Provide the (X, Y) coordinate of the cell's center where the given text is located.  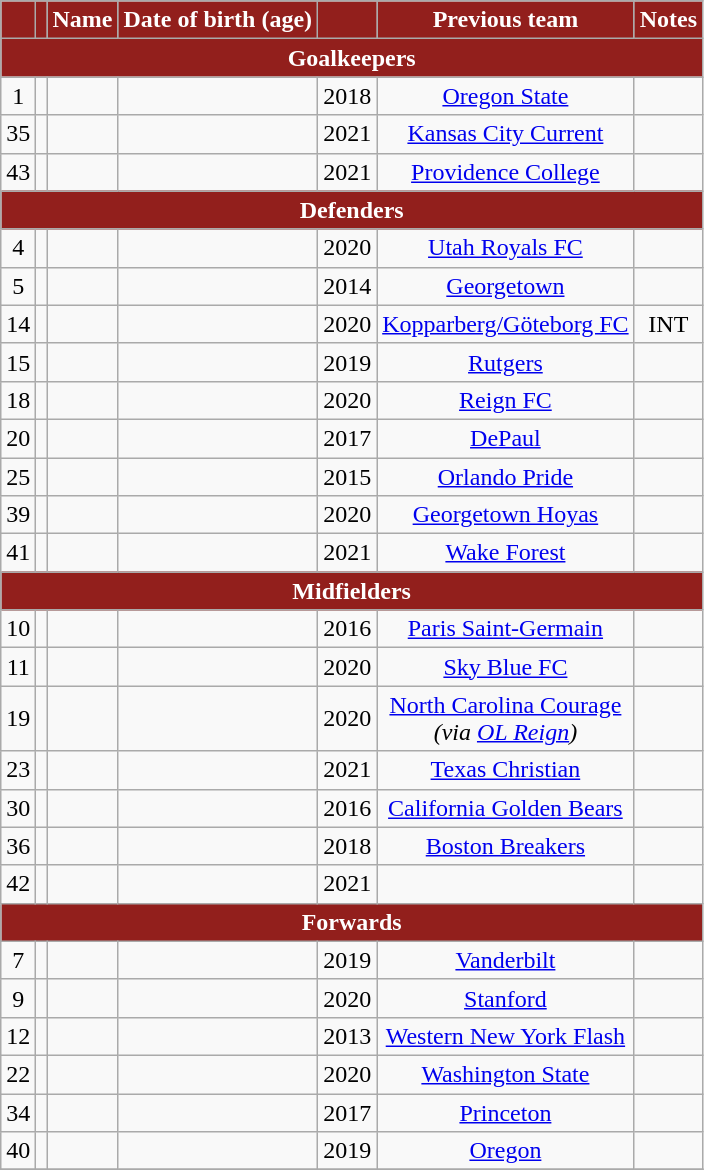
11 (18, 667)
40 (18, 1151)
15 (18, 362)
Utah Royals FC (506, 248)
36 (18, 846)
California Golden Bears (506, 808)
Previous team (506, 20)
Princeton (506, 1113)
Orlando Pride (506, 477)
35 (18, 134)
4 (18, 248)
2014 (348, 286)
Midfielders (352, 591)
Date of birth (age) (218, 20)
Rutgers (506, 362)
25 (18, 477)
39 (18, 515)
41 (18, 553)
18 (18, 400)
19 (18, 718)
Vanderbilt (506, 960)
1 (18, 96)
20 (18, 438)
Forwards (352, 922)
Reign FC (506, 400)
Goalkeepers (352, 58)
Stanford (506, 998)
DePaul (506, 438)
Oregon (506, 1151)
5 (18, 286)
14 (18, 324)
7 (18, 960)
22 (18, 1074)
2013 (348, 1036)
Western New York Flash (506, 1036)
Kopparberg/Göteborg FC (506, 324)
9 (18, 998)
Defenders (352, 210)
42 (18, 884)
Sky Blue FC (506, 667)
43 (18, 172)
Boston Breakers (506, 846)
Wake Forest (506, 553)
23 (18, 770)
Providence College (506, 172)
Paris Saint-Germain (506, 629)
Oregon State (506, 96)
Kansas City Current (506, 134)
12 (18, 1036)
2015 (348, 477)
Texas Christian (506, 770)
30 (18, 808)
INT (668, 324)
10 (18, 629)
Georgetown (506, 286)
Name (82, 20)
Notes (668, 20)
Georgetown Hoyas (506, 515)
Washington State (506, 1074)
34 (18, 1113)
North Carolina Courage(via OL Reign) (506, 718)
